Scan for the cell matching the given text and deliver its (X, Y) coordinate at center. 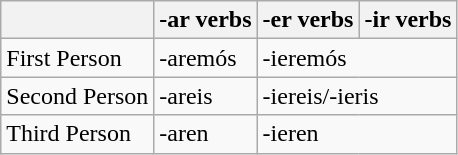
-ir verbs (408, 20)
-ieren (357, 134)
-ar verbs (206, 20)
-ieremós (357, 58)
-aren (206, 134)
-aremós (206, 58)
First Person (78, 58)
-areis (206, 96)
-er verbs (308, 20)
Third Person (78, 134)
-iereis/-ieris (357, 96)
Second Person (78, 96)
